Extract the [x, y] coordinate from the center of the cell holding the provided text.  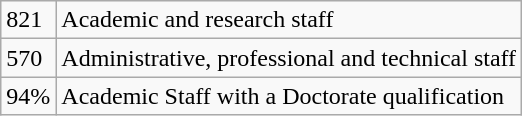
Academic Staff with a Doctorate qualification [289, 96]
Administrative, professional and technical staff [289, 58]
821 [28, 20]
94% [28, 96]
Academic and research staff [289, 20]
570 [28, 58]
